Search for the cell housing the specified text and yield its [x, y] center coordinate. 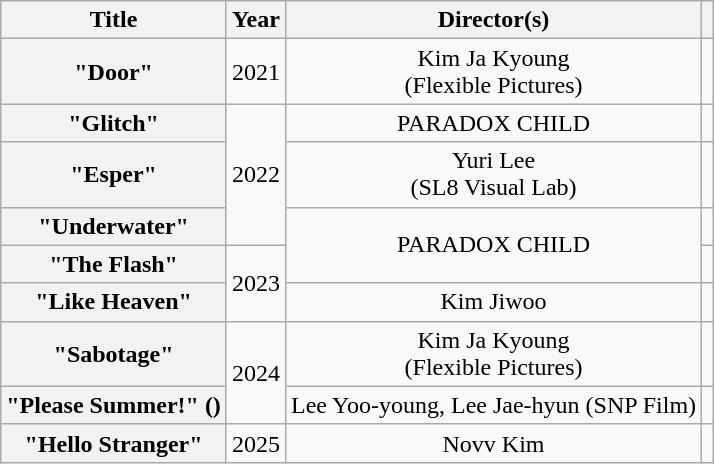
"Like Heaven" [114, 302]
2021 [256, 72]
Director(s) [493, 20]
"Please Summer!" () [114, 405]
Title [114, 20]
Novv Kim [493, 443]
2022 [256, 174]
Year [256, 20]
"Esper" [114, 174]
"Glitch" [114, 123]
Yuri Lee(SL8 Visual Lab) [493, 174]
"The Flash" [114, 264]
"Hello Stranger" [114, 443]
2024 [256, 372]
"Sabotage" [114, 354]
"Underwater" [114, 226]
2025 [256, 443]
Lee Yoo-young, Lee Jae-hyun (SNP Film) [493, 405]
"Door" [114, 72]
Kim Jiwoo [493, 302]
2023 [256, 283]
